Return the (X, Y) coordinate for the center point of the cell that contains the specified text.  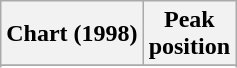
Peakposition (189, 34)
Chart (1998) (72, 34)
